Provide the (X, Y) coordinate of the cell's center where the given text is located.  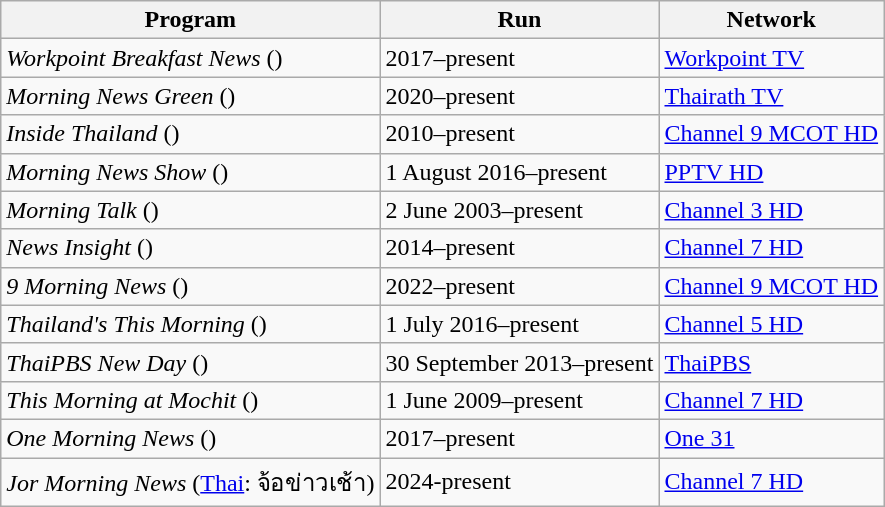
Jor Morning News (Thai: จ้อข่าวเช้า) (190, 482)
2024-present (520, 482)
ThaiPBS New Day () (190, 362)
30 September 2013–present (520, 362)
Morning News Green () (190, 96)
1 July 2016–present (520, 324)
1 August 2016–present (520, 172)
2 June 2003–present (520, 210)
One Morning News () (190, 438)
Channel 3 HD (772, 210)
9 Morning News () (190, 286)
This Morning at Mochit () (190, 400)
PPTV HD (772, 172)
Thailand's This Morning () (190, 324)
Channel 5 HD (772, 324)
One 31 (772, 438)
2014–present (520, 248)
ThaiPBS (772, 362)
2010–present (520, 134)
News Insight () (190, 248)
Run (520, 20)
2020–present (520, 96)
Workpoint Breakfast News () (190, 58)
Morning Talk () (190, 210)
Workpoint TV (772, 58)
1 June 2009–present (520, 400)
Network (772, 20)
Program (190, 20)
Thairath TV (772, 96)
2022–present (520, 286)
Morning News Show () (190, 172)
Inside Thailand () (190, 134)
